Search for the cell housing the specified text and yield its [X, Y] center coordinate. 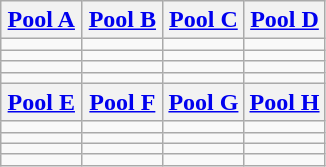
Pool F [122, 102]
Pool E [42, 102]
Pool A [42, 20]
Pool H [284, 102]
Pool C [204, 20]
Pool B [122, 20]
Pool D [284, 20]
Pool G [204, 102]
